Search for the cell housing the specified text and yield its (X, Y) center coordinate. 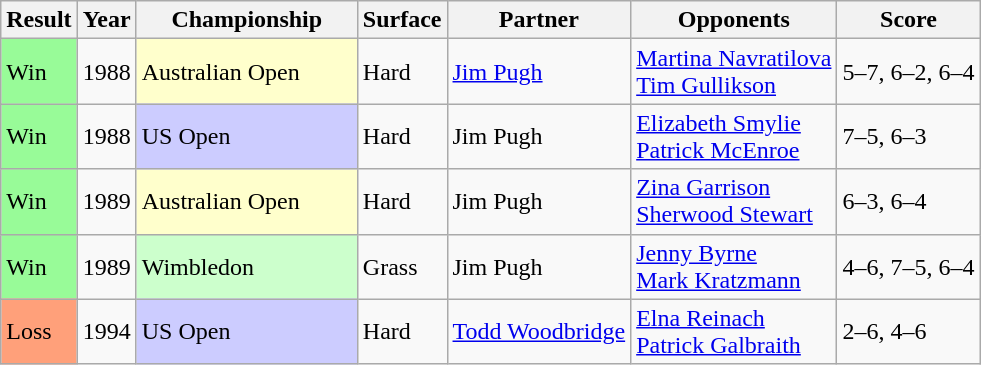
Score (908, 20)
Elizabeth Smylie Patrick McEnroe (734, 136)
Result (39, 20)
Grass (402, 266)
Loss (39, 332)
Elna Reinach Patrick Galbraith (734, 332)
1994 (106, 332)
Championship (246, 20)
Jenny Byrne Mark Kratzmann (734, 266)
Todd Woodbridge (539, 332)
6–3, 6–4 (908, 202)
Year (106, 20)
Opponents (734, 20)
Martina Navratilova Tim Gullikson (734, 72)
Zina Garrison Sherwood Stewart (734, 202)
Partner (539, 20)
5–7, 6–2, 6–4 (908, 72)
4–6, 7–5, 6–4 (908, 266)
2–6, 4–6 (908, 332)
7–5, 6–3 (908, 136)
Surface (402, 20)
Wimbledon (246, 266)
